From the cell containing the given text, extract its center point as [X, Y] coordinate. 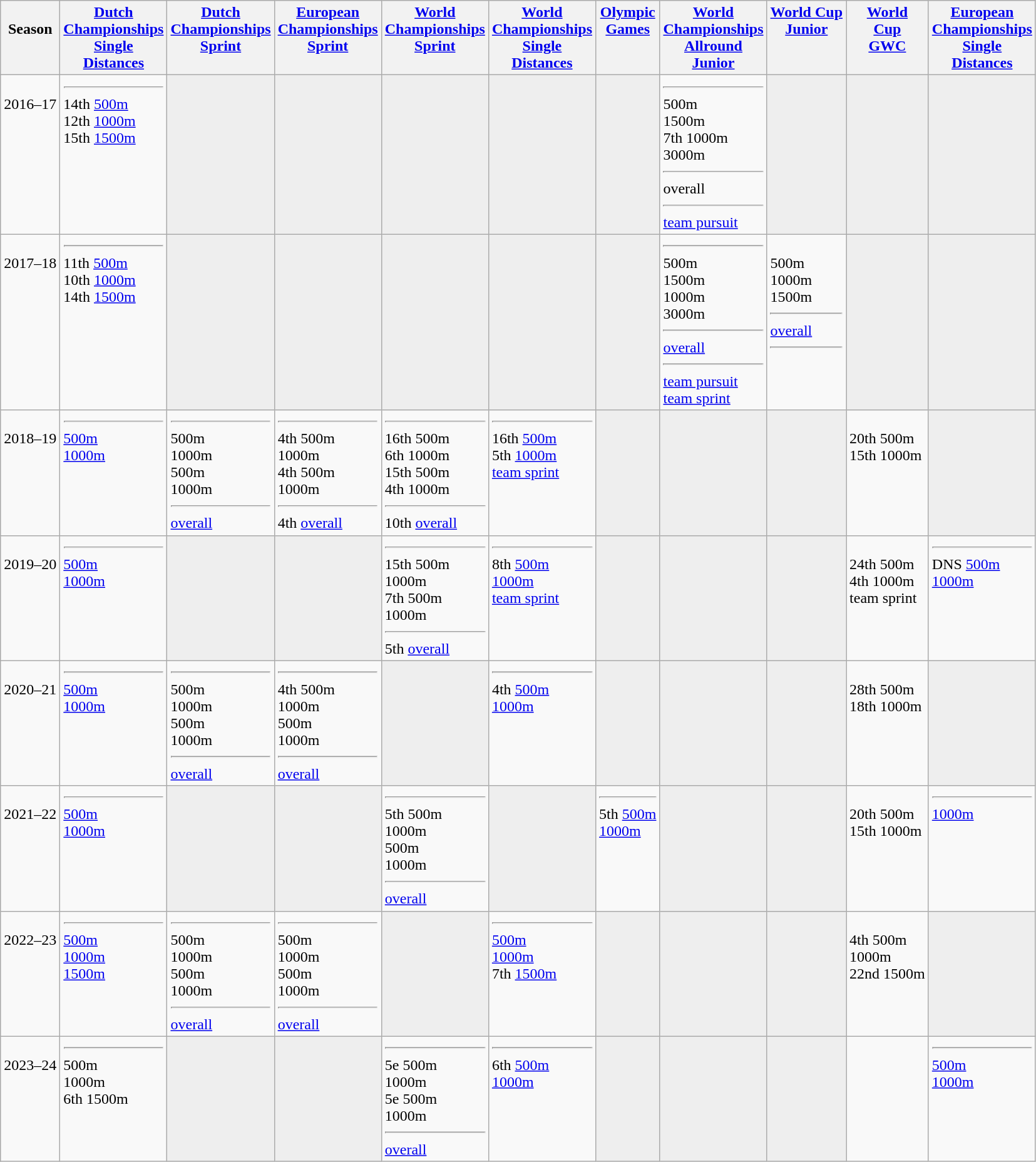
2021–22 [30, 848]
DNS 500m 1000m [982, 598]
Dutch Championships Sprint [220, 38]
2017–18 [30, 322]
4th 500m 1000m [542, 723]
2019–20 [30, 598]
500m 1000m 1500m overall [806, 322]
500m 1500m 7th 1000m 3000m overall team pursuit [714, 155]
500m 1000m 6th 1500m [114, 1099]
Season [30, 38]
European Championships Sprint [328, 38]
Olympic Games [628, 38]
1000m [982, 848]
World Championships Allround Junior [714, 38]
World Championships Single Distances [542, 38]
2016–17 [30, 155]
Dutch Championships Single Distances [114, 38]
24th 500m 4th 1000m team sprint [888, 598]
6th 500m 1000m [542, 1099]
5th 500m 1000m [628, 848]
8th 500m 1000m team sprint [542, 598]
28th 500m 18th 1000m [888, 723]
World Championships Sprint [434, 38]
2018–19 [30, 473]
2022–23 [30, 974]
4th 500m 1000m 500m 1000m overall [328, 723]
2023–24 [30, 1099]
World Cup Junior [806, 38]
World Cup GWC [888, 38]
500m 1500m 1000m 3000m overall team pursuit team sprint [714, 322]
European Championships Single Distances [982, 38]
14th 500m 12th 1000m 15th 1500m [114, 155]
4th 500m 1000m 22nd 1500m [888, 974]
16th 500m 6th 1000m 15th 500m 4th 1000m 10th overall [434, 473]
16th 500m 5th 1000m team sprint [542, 473]
5e 500m 1000m 5e 500m 1000m overall [434, 1099]
11th 500m 10th 1000m 14th 1500m [114, 322]
4th 500m 1000m 4th 500m 1000m 4th overall [328, 473]
2020–21 [30, 723]
500m 1000m 7th 1500m [542, 974]
15th 500m 1000m 7th 500m 1000m 5th overall [434, 598]
500m 1000m 1500m [114, 974]
5th 500m 1000m 500m 1000m overall [434, 848]
